Locate the cell with the specified text and output its (X, Y) center coordinate. 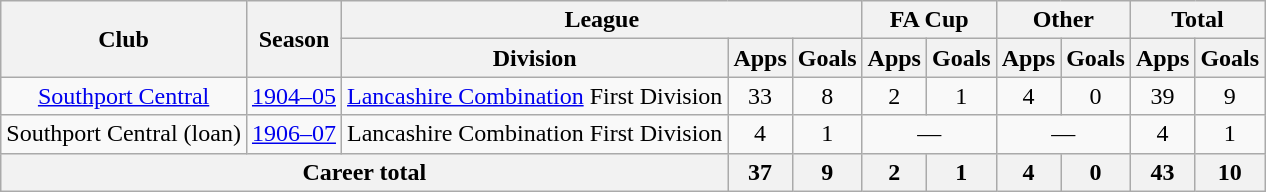
Club (124, 39)
Southport Central (loan) (124, 134)
Other (1063, 20)
37 (760, 172)
Season (294, 39)
33 (760, 96)
39 (1162, 96)
8 (827, 96)
Southport Central (124, 96)
League (602, 20)
Career total (364, 172)
1906–07 (294, 134)
1904–05 (294, 96)
Division (535, 58)
10 (1230, 172)
FA Cup (929, 20)
Total (1197, 20)
43 (1162, 172)
